Locate the cell with the specified text and output its [x, y] center coordinate. 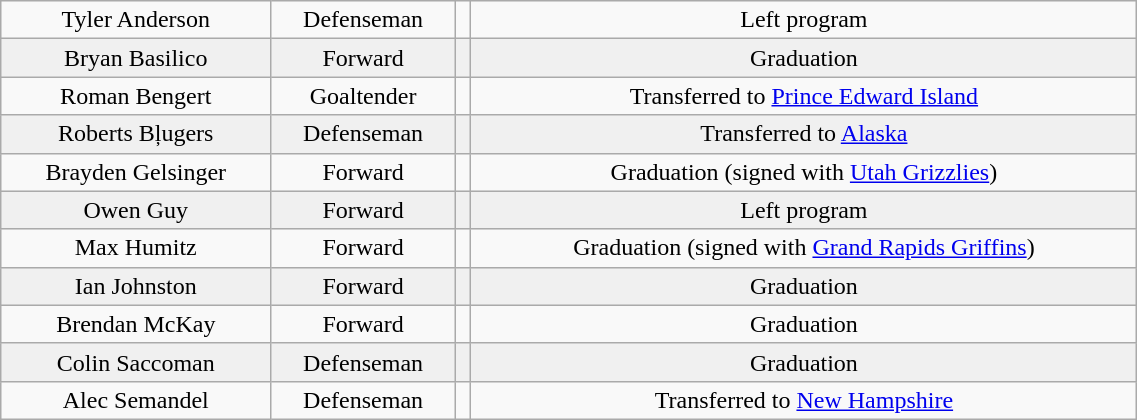
Graduation (signed with Grand Rapids Griffins) [804, 248]
Ian Johnston [136, 286]
Max Humitz [136, 248]
Brayden Gelsinger [136, 172]
Bryan Basilico [136, 58]
Transferred to Prince Edward Island [804, 96]
Roman Bengert [136, 96]
Transferred to Alaska [804, 134]
Colin Saccoman [136, 362]
Alec Semandel [136, 400]
Tyler Anderson [136, 20]
Transferred to New Hampshire [804, 400]
Goaltender [364, 96]
Graduation (signed with Utah Grizzlies) [804, 172]
Owen Guy [136, 210]
Brendan McKay [136, 324]
Roberts Bļugers [136, 134]
